Output the (X, Y) coordinate of the center of the cell containing the given text.  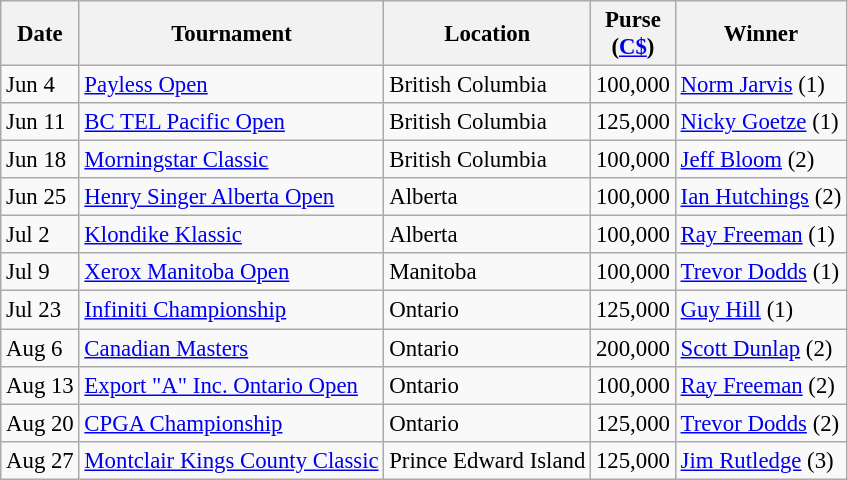
Ray Freeman (2) (760, 385)
Morningstar Classic (232, 160)
Henry Singer Alberta Open (232, 197)
Klondike Klassic (232, 235)
Jeff Bloom (2) (760, 160)
Jun 11 (40, 122)
Trevor Dodds (2) (760, 423)
BC TEL Pacific Open (232, 122)
Jul 9 (40, 273)
Aug 13 (40, 385)
Ray Freeman (1) (760, 235)
Jun 18 (40, 160)
Export "A" Inc. Ontario Open (232, 385)
Xerox Manitoba Open (232, 273)
Aug 6 (40, 348)
Trevor Dodds (1) (760, 273)
Ian Hutchings (2) (760, 197)
Jun 4 (40, 85)
Prince Edward Island (488, 460)
Purse(C$) (634, 34)
Infiniti Championship (232, 310)
Aug 27 (40, 460)
Nicky Goetze (1) (760, 122)
Jun 25 (40, 197)
Norm Jarvis (1) (760, 85)
Scott Dunlap (2) (760, 348)
Location (488, 34)
Tournament (232, 34)
Jul 2 (40, 235)
Payless Open (232, 85)
Guy Hill (1) (760, 310)
Manitoba (488, 273)
Aug 20 (40, 423)
Canadian Masters (232, 348)
CPGA Championship (232, 423)
Date (40, 34)
200,000 (634, 348)
Montclair Kings County Classic (232, 460)
Jul 23 (40, 310)
Jim Rutledge (3) (760, 460)
Winner (760, 34)
